Pinpoint the cell where the given text exists, returning its (x, y) midpoint coordinate. 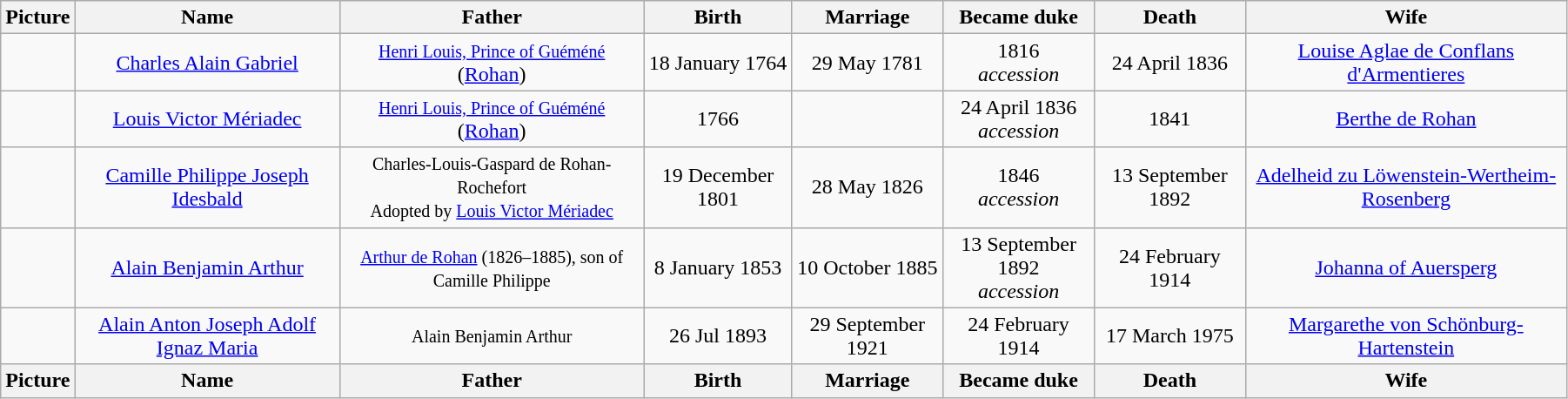
1841 (1169, 118)
19 December 1801 (718, 187)
28 May 1826 (868, 187)
Louise Aglae de Conflans d'Armentieres (1406, 63)
Alain Anton Joseph Adolf Ignaz Maria (207, 336)
Arthur de Rohan (1826–1885), son of Camille Philippe (492, 267)
10 October 1885 (868, 267)
Charles-Louis-Gaspard de Rohan-RochefortAdopted by Louis Victor Mériadec (492, 187)
17 March 1975 (1169, 336)
1766 (718, 118)
26 Jul 1893 (718, 336)
1816accession (1019, 63)
24 April 1836 (1169, 63)
29 May 1781 (868, 63)
8 January 1853 (718, 267)
13 September 1892 (1169, 187)
24 April 1836accession (1019, 118)
Charles Alain Gabriel (207, 63)
1846accession (1019, 187)
Berthe de Rohan (1406, 118)
Johanna of Auersperg (1406, 267)
13 September 1892accession (1019, 267)
Margarethe von Schönburg-Hartenstein (1406, 336)
Camille Philippe Joseph Idesbald (207, 187)
Adelheid zu Löwenstein-Wertheim-Rosenberg (1406, 187)
29 September 1921 (868, 336)
Louis Victor Mériadec (207, 118)
18 January 1764 (718, 63)
